For the text-containing cell, return its midpoint in (X, Y) coordinate format. 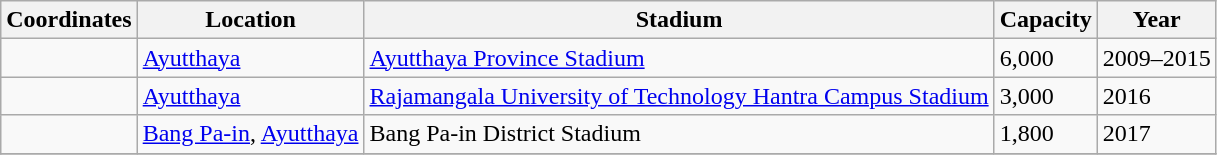
Bang Pa-in, Ayutthaya (250, 134)
2016 (1156, 96)
Coordinates (69, 20)
3,000 (1046, 96)
Year (1156, 20)
2017 (1156, 134)
Bang Pa-in District Stadium (679, 134)
6,000 (1046, 58)
Rajamangala University of Technology Hantra Campus Stadium (679, 96)
Location (250, 20)
1,800 (1046, 134)
2009–2015 (1156, 58)
Stadium (679, 20)
Capacity (1046, 20)
Ayutthaya Province Stadium (679, 58)
